Identify which cell holds the provided text, then report its (X, Y) central coordinate. 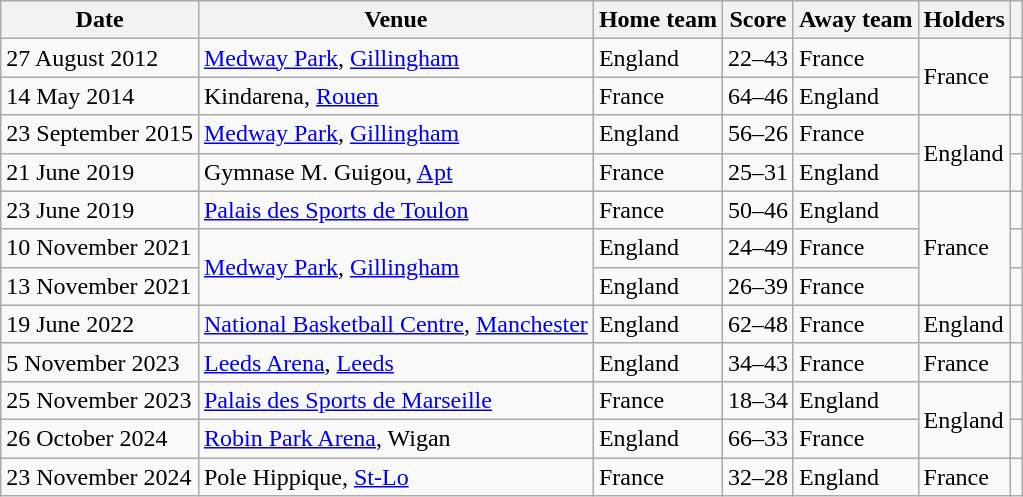
10 November 2021 (100, 248)
23 September 2015 (100, 134)
Palais des Sports de Marseille (396, 400)
Date (100, 20)
Away team (856, 20)
Score (758, 20)
26–39 (758, 286)
32–28 (758, 477)
Pole Hippique, St-Lo (396, 477)
Holders (964, 20)
14 May 2014 (100, 96)
66–33 (758, 438)
27 August 2012 (100, 58)
Gymnase M. Guigou, Apt (396, 172)
Leeds Arena, Leeds (396, 362)
23 November 2024 (100, 477)
Venue (396, 20)
Palais des Sports de Toulon (396, 210)
National Basketball Centre, Manchester (396, 324)
25–31 (758, 172)
64–46 (758, 96)
24–49 (758, 248)
21 June 2019 (100, 172)
13 November 2021 (100, 286)
56–26 (758, 134)
19 June 2022 (100, 324)
25 November 2023 (100, 400)
Home team (658, 20)
5 November 2023 (100, 362)
18–34 (758, 400)
50–46 (758, 210)
22–43 (758, 58)
34–43 (758, 362)
23 June 2019 (100, 210)
Robin Park Arena, Wigan (396, 438)
62–48 (758, 324)
Kindarena, Rouen (396, 96)
26 October 2024 (100, 438)
